Pinpoint the cell where the given text exists, returning its (X, Y) midpoint coordinate. 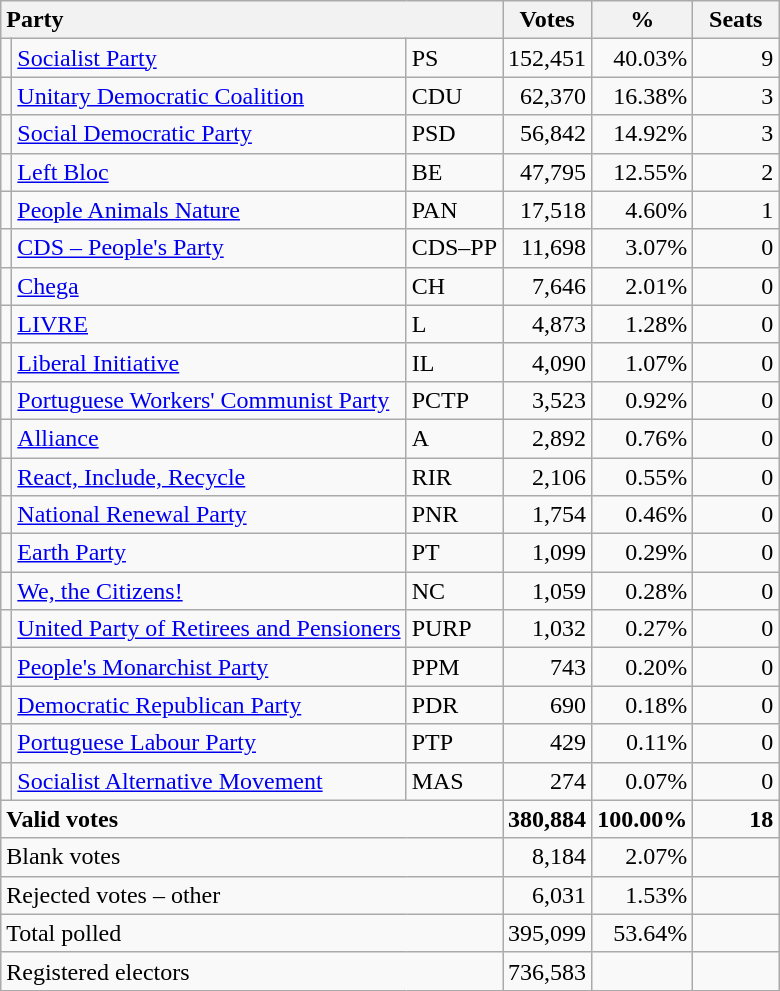
We, the Citizens! (209, 591)
RIR (454, 477)
Left Bloc (209, 172)
2,892 (548, 438)
40.03% (642, 58)
1.07% (642, 362)
BE (454, 172)
IL (454, 362)
380,884 (548, 819)
PS (454, 58)
% (642, 20)
CDU (454, 96)
62,370 (548, 96)
Socialist Party (209, 58)
MAS (454, 781)
0.18% (642, 705)
1,099 (548, 553)
274 (548, 781)
53.64% (642, 933)
2,106 (548, 477)
4,090 (548, 362)
Socialist Alternative Movement (209, 781)
Portuguese Labour Party (209, 743)
690 (548, 705)
Votes (548, 20)
1,032 (548, 629)
0.20% (642, 667)
PURP (454, 629)
0.27% (642, 629)
A (454, 438)
PCTP (454, 400)
6,031 (548, 895)
0.07% (642, 781)
7,646 (548, 286)
18 (736, 819)
React, Include, Recycle (209, 477)
4,873 (548, 324)
Alliance (209, 438)
2 (736, 172)
National Renewal Party (209, 515)
CDS – People's Party (209, 248)
3,523 (548, 400)
NC (454, 591)
0.46% (642, 515)
CDS–PP (454, 248)
8,184 (548, 857)
Democratic Republican Party (209, 705)
9 (736, 58)
People Animals Nature (209, 210)
47,795 (548, 172)
Blank votes (252, 857)
0.55% (642, 477)
Valid votes (252, 819)
Chega (209, 286)
PTP (454, 743)
4.60% (642, 210)
PSD (454, 134)
395,099 (548, 933)
743 (548, 667)
1.53% (642, 895)
Party (252, 20)
Liberal Initiative (209, 362)
0.29% (642, 553)
CH (454, 286)
14.92% (642, 134)
12.55% (642, 172)
3.07% (642, 248)
Seats (736, 20)
PPM (454, 667)
17,518 (548, 210)
1,754 (548, 515)
1,059 (548, 591)
L (454, 324)
1.28% (642, 324)
PNR (454, 515)
Rejected votes – other (252, 895)
LIVRE (209, 324)
429 (548, 743)
PT (454, 553)
100.00% (642, 819)
152,451 (548, 58)
United Party of Retirees and Pensioners (209, 629)
56,842 (548, 134)
11,698 (548, 248)
0.76% (642, 438)
Total polled (252, 933)
736,583 (548, 971)
0.28% (642, 591)
2.01% (642, 286)
1 (736, 210)
Portuguese Workers' Communist Party (209, 400)
Social Democratic Party (209, 134)
Unitary Democratic Coalition (209, 96)
Registered electors (252, 971)
PDR (454, 705)
0.92% (642, 400)
0.11% (642, 743)
PAN (454, 210)
16.38% (642, 96)
2.07% (642, 857)
Earth Party (209, 553)
People's Monarchist Party (209, 667)
